Return the [X, Y] coordinate for the center point of the cell that contains the specified text.  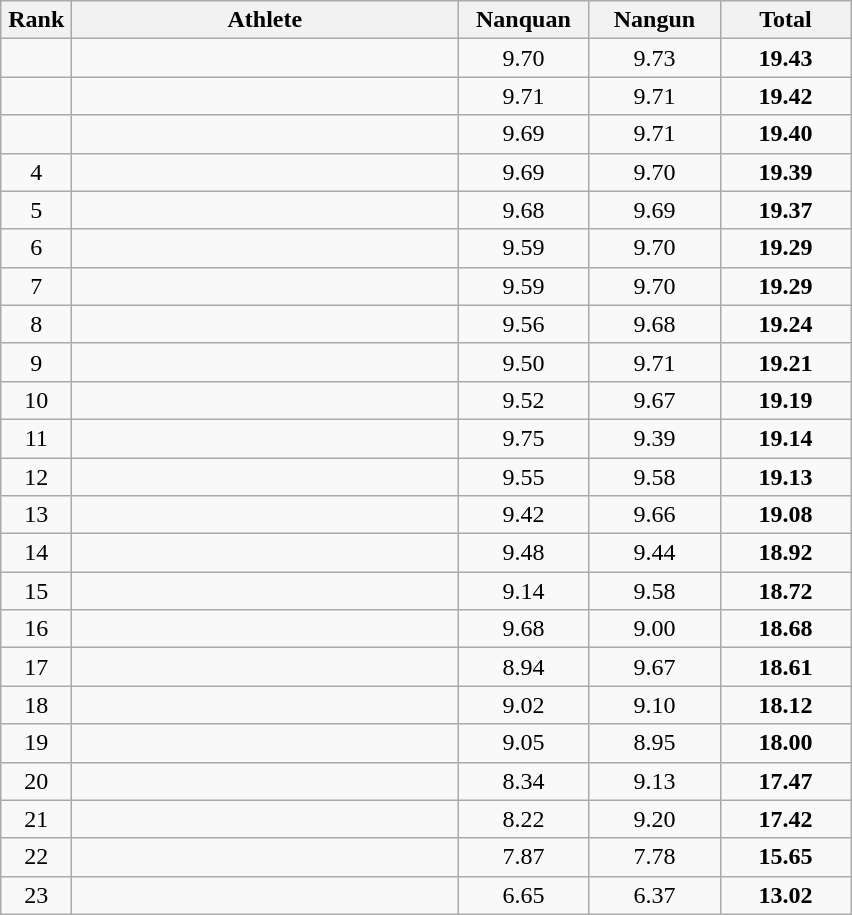
19.40 [786, 134]
9.00 [654, 629]
9.50 [524, 362]
19.39 [786, 172]
9.42 [524, 515]
15 [36, 591]
6 [36, 248]
9.44 [654, 553]
17.42 [786, 819]
19.21 [786, 362]
17 [36, 667]
4 [36, 172]
9.39 [654, 438]
19.37 [786, 210]
Nangun [654, 20]
18.72 [786, 591]
7.78 [654, 857]
5 [36, 210]
18.61 [786, 667]
22 [36, 857]
11 [36, 438]
Rank [36, 20]
9.52 [524, 400]
9.05 [524, 743]
Total [786, 20]
Nanquan [524, 20]
19.08 [786, 515]
18.92 [786, 553]
9.13 [654, 781]
9.75 [524, 438]
19.19 [786, 400]
9.56 [524, 324]
8.22 [524, 819]
19.24 [786, 324]
9.48 [524, 553]
14 [36, 553]
9.73 [654, 58]
8.34 [524, 781]
9.20 [654, 819]
19.14 [786, 438]
10 [36, 400]
23 [36, 895]
8.95 [654, 743]
18.12 [786, 705]
9.10 [654, 705]
7 [36, 286]
12 [36, 477]
8.94 [524, 667]
20 [36, 781]
7.87 [524, 857]
17.47 [786, 781]
19.42 [786, 96]
19 [36, 743]
13 [36, 515]
Athlete [265, 20]
9.55 [524, 477]
9.14 [524, 591]
19.43 [786, 58]
18.00 [786, 743]
6.37 [654, 895]
15.65 [786, 857]
18 [36, 705]
18.68 [786, 629]
9.66 [654, 515]
9 [36, 362]
8 [36, 324]
21 [36, 819]
6.65 [524, 895]
19.13 [786, 477]
9.02 [524, 705]
13.02 [786, 895]
16 [36, 629]
